Return [x, y] of the center of cell containing provided text 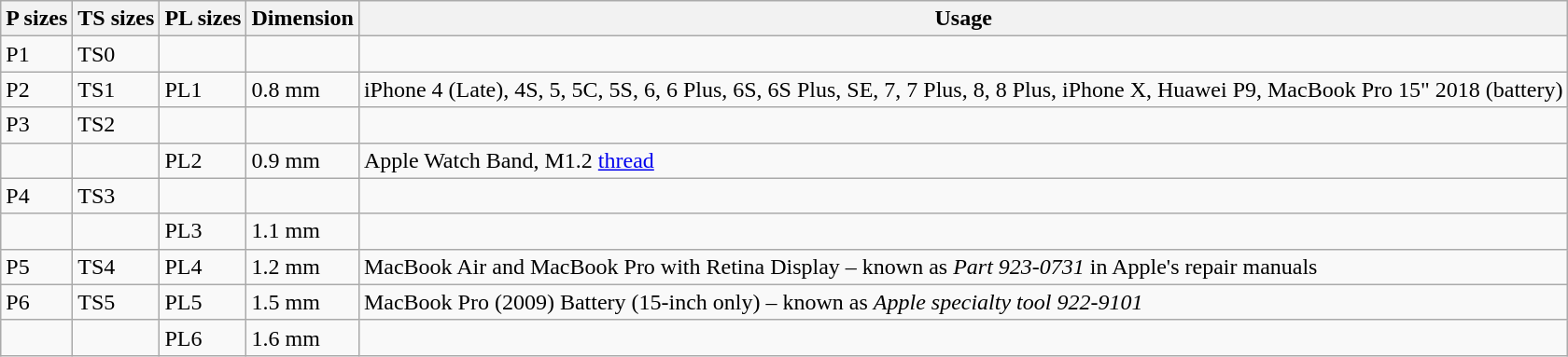
PL5 [203, 302]
P2 [37, 89]
TS1 [116, 89]
1.5 mm [302, 302]
PL6 [203, 337]
PL3 [203, 231]
Apple Watch Band, M1.2 thread [963, 160]
TS4 [116, 267]
TS0 [116, 54]
P5 [37, 267]
0.8 mm [302, 89]
P6 [37, 302]
1.1 mm [302, 231]
P3 [37, 125]
0.9 mm [302, 160]
1.2 mm [302, 267]
PL2 [203, 160]
TS3 [116, 196]
Dimension [302, 19]
TS sizes [116, 19]
MacBook Air and MacBook Pro with Retina Display – known as Part 923-0731 in Apple's repair manuals [963, 267]
PL sizes [203, 19]
iPhone 4 (Late), 4S, 5, 5C, 5S, 6, 6 Plus, 6S, 6S Plus, SE, 7, 7 Plus, 8, 8 Plus, iPhone X, Huawei P9, MacBook Pro 15" 2018 (battery) [963, 89]
P sizes [37, 19]
P1 [37, 54]
MacBook Pro (2009) Battery (15-inch only) – known as Apple specialty tool 922-9101 [963, 302]
1.6 mm [302, 337]
P4 [37, 196]
TS5 [116, 302]
Usage [963, 19]
TS2 [116, 125]
PL4 [203, 267]
PL1 [203, 89]
